Provide the (X, Y) coordinate of the cell's center where the given text is located.  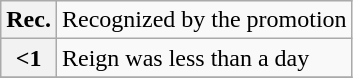
Reign was less than a day (204, 58)
<1 (29, 58)
Rec. (29, 20)
Recognized by the promotion (204, 20)
